Extract the [X, Y] coordinate from the center of the cell holding the provided text.  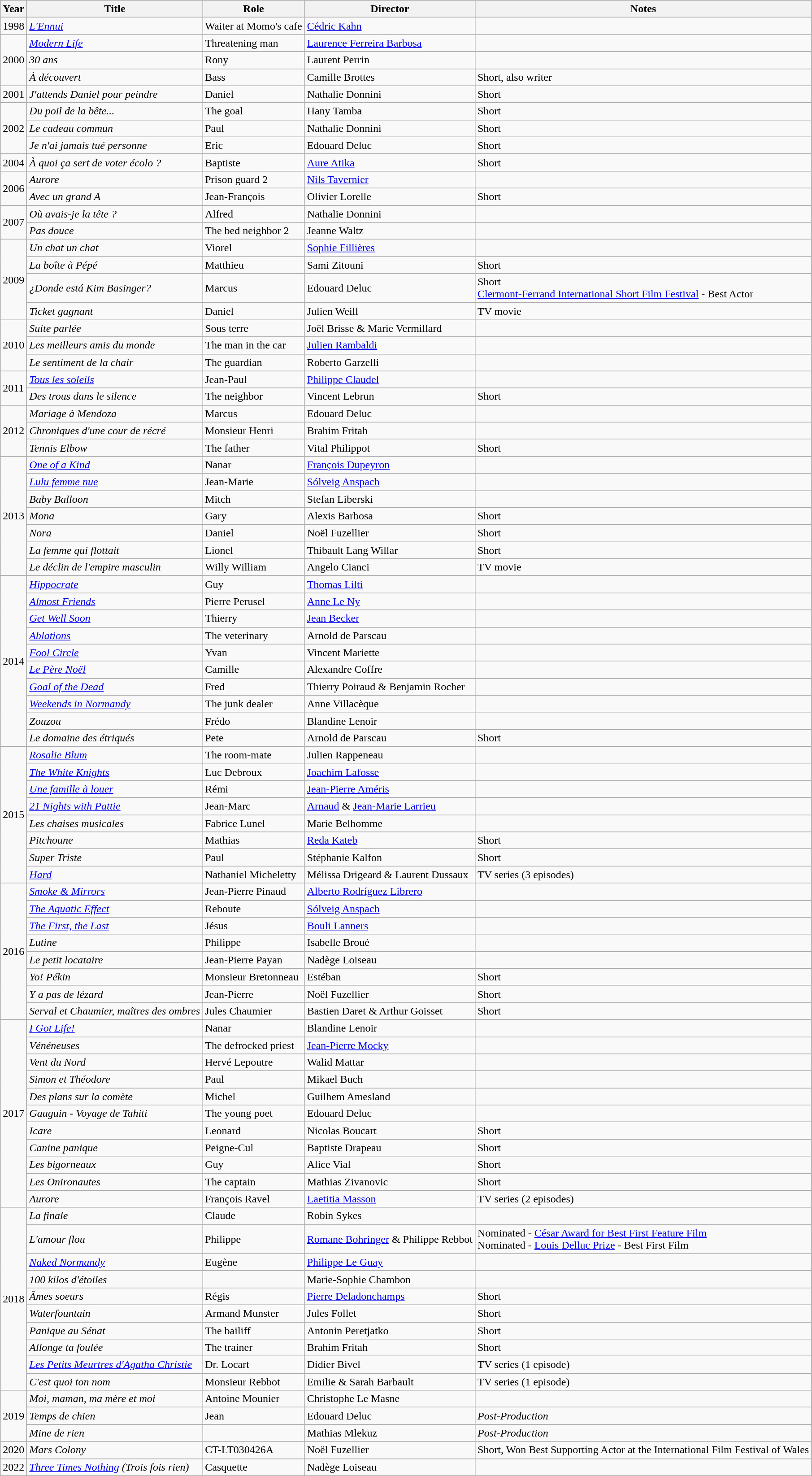
The captain [254, 1182]
Eric [254, 145]
Smoke & Mirrors [115, 892]
Tous les soleils [115, 379]
Mine de rien [115, 1433]
Marie Belhomme [390, 823]
Mona [115, 516]
Olivier Lorelle [390, 196]
Short, also writer [643, 77]
Gauguin - Voyage de Tahiti [115, 1114]
The man in the car [254, 345]
Monsieur Rebbot [254, 1382]
Alexis Barbosa [390, 516]
Jules Follet [390, 1313]
Mathias Mlekuz [390, 1433]
Vital Philippot [390, 448]
Waterfountain [115, 1313]
Les meilleurs amis du monde [115, 345]
2002 [13, 128]
Des trous dans le silence [115, 396]
Thomas Lilti [390, 584]
Pitchoune [115, 840]
Matthieu [254, 265]
Thierry Poiraud & Benjamin Rocher [390, 687]
Casquette [254, 1467]
2010 [13, 345]
Mikael Buch [390, 1080]
Viorel [254, 248]
100 kilos d'étoiles [115, 1279]
Nathaniel Micheletty [254, 875]
Thibault Lang Willar [390, 550]
2019 [13, 1416]
Joël Brisse & Marie Vermillard [390, 328]
Vent du Nord [115, 1062]
The neighbor [254, 396]
Threatening man [254, 43]
I Got Life! [115, 1028]
Lionel [254, 550]
2022 [13, 1467]
Robin Sykes [390, 1216]
Laurence Ferreira Barbosa [390, 43]
Mathias Zivanovic [390, 1182]
Ticket gagnant [115, 311]
Fred [254, 687]
François Ravel [254, 1199]
C'est quoi ton nom [115, 1382]
Michel [254, 1097]
Serval et Chaumier, maîtres des ombres [115, 1011]
Frédo [254, 721]
2020 [13, 1450]
Bass [254, 77]
Zouzou [115, 721]
Jean-Pierre Mocky [390, 1045]
Antonin Peretjatko [390, 1331]
Nils Tavernier [390, 179]
Tennis Elbow [115, 448]
Luc Debroux [254, 772]
1998 [13, 26]
La boîte à Pépé [115, 265]
Fool Circle [115, 653]
Du poil de la bête... [115, 111]
Vincent Lebrun [390, 396]
Armand Munster [254, 1313]
Stefan Liberski [390, 499]
Les chaises musicales [115, 823]
Le déclin de l'empire masculin [115, 567]
Le Père Noël [115, 670]
Canine panique [115, 1148]
Roberto Garzelli [390, 362]
Le petit locataire [115, 960]
Un chat un chat [115, 248]
Romane Bohringer & Philippe Rebbot [390, 1239]
Le sentiment de la chair [115, 362]
Fabrice Lunel [254, 823]
Nicolas Boucart [390, 1131]
Yvan [254, 653]
Director [390, 9]
Sophie Fillières [390, 248]
Laetitia Masson [390, 1199]
Baptiste [254, 162]
Jean [254, 1416]
The young poet [254, 1114]
Goal of the Dead [115, 687]
Pierre Perusel [254, 601]
Une famille à louer [115, 789]
Temps de chien [115, 1416]
Didier Bivel [390, 1365]
2001 [13, 94]
Reda Kateb [390, 840]
Y a pas de lézard [115, 994]
Pete [254, 738]
Estéban [390, 977]
L'Ennui [115, 26]
Get Well Soon [115, 618]
Lulu femme nue [115, 482]
Pas douce [115, 231]
Nominated - César Award for Best First Feature FilmNominated - Louis Delluc Prize - Best First Film [643, 1239]
2009 [13, 280]
Leonard [254, 1131]
Hard [115, 875]
Stéphanie Kalfon [390, 858]
Peigne-Cul [254, 1148]
Mélissa Drigeard & Laurent Dussaux [390, 875]
Monsieur Henri [254, 431]
Guilhem Amesland [390, 1097]
Jean Becker [390, 618]
One of a Kind [115, 465]
Notes [643, 9]
Philippe Claudel [390, 379]
Le cadeau commun [115, 128]
Jean-Marc [254, 806]
À quoi ça sert de voter écolo ? [115, 162]
Joachim Lafosse [390, 772]
The First, the Last [115, 926]
Title [115, 9]
Jésus [254, 926]
Thierry [254, 618]
Isabelle Broué [390, 943]
Simon et Théodore [115, 1080]
Jeanne Waltz [390, 231]
Alice Vial [390, 1165]
2017 [13, 1113]
2007 [13, 222]
Angelo Cianci [390, 567]
Sous terre [254, 328]
Allonge ta foulée [115, 1348]
Moi, maman, ma mère et moi [115, 1399]
Suite parlée [115, 328]
Camille [254, 670]
The junk dealer [254, 704]
Alfred [254, 214]
Year [13, 9]
Baby Balloon [115, 499]
Chroniques d'une cour de récré [115, 431]
François Dupeyron [390, 465]
The goal [254, 111]
Modern Life [115, 43]
Bouli Lanners [390, 926]
Naked Normandy [115, 1262]
Nora [115, 533]
Alberto Rodríguez Librero [390, 892]
Le domaine des étriqués [115, 738]
Mars Colony [115, 1450]
Mariage à Mendoza [115, 414]
The room-mate [254, 755]
Almost Friends [115, 601]
Prison guard 2 [254, 179]
The White Knights [115, 772]
Lutine [115, 943]
Laurent Perrin [390, 60]
Monsieur Bretonneau [254, 977]
Emilie & Sarah Barbault [390, 1382]
The father [254, 448]
2013 [13, 516]
Reboute [254, 909]
Pierre Deladonchamps [390, 1296]
Julien Weill [390, 311]
Jean-Pierre Payan [254, 960]
Rosalie Blum [115, 755]
Claude [254, 1216]
The defrocked priest [254, 1045]
The bailiff [254, 1331]
TV series (2 episodes) [643, 1199]
À découvert [115, 77]
CT-LT030426A [254, 1450]
Marie-Sophie Chambon [390, 1279]
Julien Rambaldi [390, 345]
2014 [13, 661]
Three Times Nothing (Trois fois rien) [115, 1467]
Mathias [254, 840]
Bastien Daret & Arthur Goisset [390, 1011]
Jean-Paul [254, 379]
Jean-Pierre Améris [390, 789]
Les bigorneaux [115, 1165]
Régis [254, 1296]
Rémi [254, 789]
Julien Rappeneau [390, 755]
La finale [115, 1216]
The veterinary [254, 636]
Les Petits Meurtres d'Agatha Christie [115, 1365]
TV series (3 episodes) [643, 875]
Super Triste [115, 858]
Hany Tamba [390, 111]
Anne Le Ny [390, 601]
Short, Won Best Supporting Actor at the International Film Festival of Wales [643, 1450]
Antoine Mounier [254, 1399]
Hippocrate [115, 584]
2012 [13, 431]
Rony [254, 60]
La femme qui flottait [115, 550]
Âmes soeurs [115, 1296]
Avec un grand A [115, 196]
Dr. Locart [254, 1365]
Sami Zitouni [390, 265]
The trainer [254, 1348]
ShortClermont-Ferrand International Short Film Festival - Best Actor [643, 288]
2006 [13, 188]
30 ans [115, 60]
Des plans sur la comète [115, 1097]
Waiter at Momo's cafe [254, 26]
Aure Atika [390, 162]
¿Donde está Kim Basinger? [115, 288]
Christophe Le Masne [390, 1399]
Gary [254, 516]
Eugène [254, 1262]
Jules Chaumier [254, 1011]
Walid Mattar [390, 1062]
2011 [13, 388]
Cédric Kahn [390, 26]
Mitch [254, 499]
Jean-François [254, 196]
Camille Brottes [390, 77]
Willy William [254, 567]
2018 [13, 1299]
Arnaud & Jean-Marie Larrieu [390, 806]
The Aquatic Effect [115, 909]
Anne Villacèque [390, 704]
2016 [13, 951]
Panique au Sénat [115, 1331]
2000 [13, 60]
Vénéneuses [115, 1045]
21 Nights with Pattie [115, 806]
L'amour flou [115, 1239]
Alexandre Coffre [390, 670]
Jean-Pierre Pinaud [254, 892]
Jean-Marie [254, 482]
Où avais-je la tête ? [115, 214]
Role [254, 9]
Baptiste Drapeau [390, 1148]
The bed neighbor 2 [254, 231]
Yo! Pékin [115, 977]
Weekends in Normandy [115, 704]
2015 [13, 814]
The guardian [254, 362]
Je n'ai jamais tué personne [115, 145]
J'attends Daniel pour peindre [115, 94]
Icare [115, 1131]
Jean-Pierre [254, 994]
Philippe Le Guay [390, 1262]
Hervé Lepoutre [254, 1062]
2004 [13, 162]
Vincent Mariette [390, 653]
Ablations [115, 636]
Les Onironautes [115, 1182]
